Find where the given text appears and provide that cell's center as [x, y] coordinate. 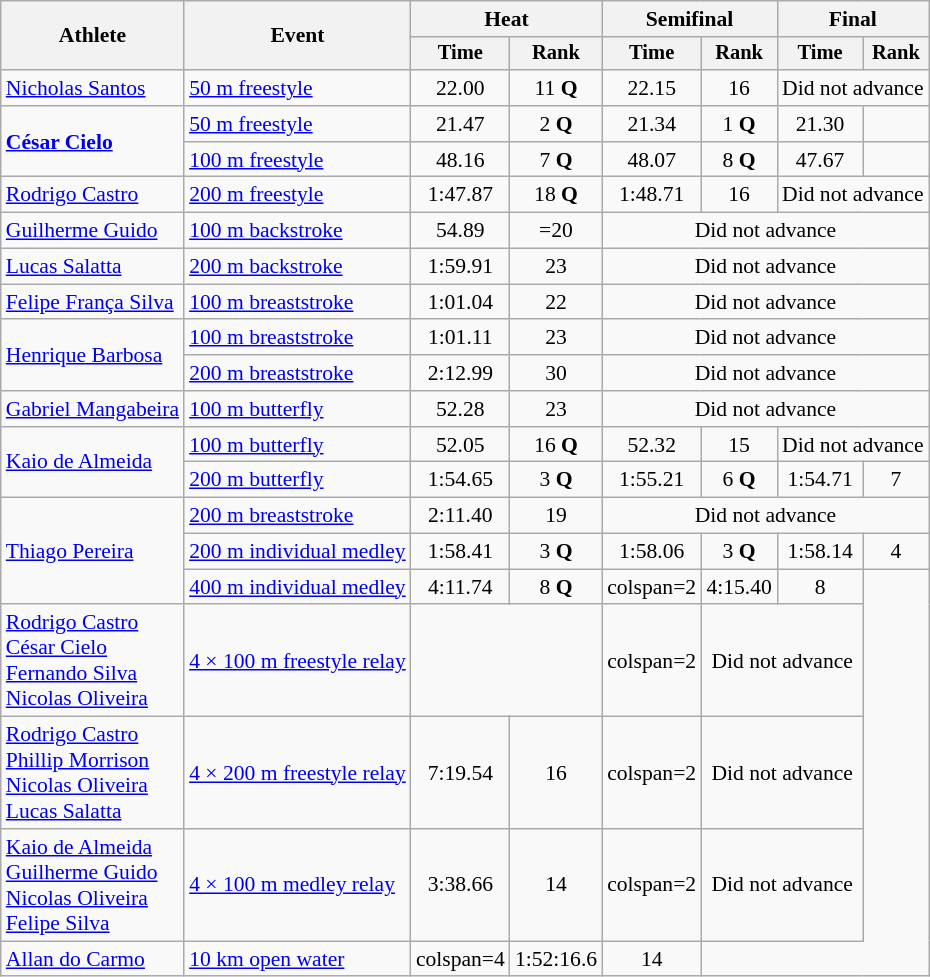
200 m butterfly [298, 480]
Gabriel Mangabeira [92, 409]
Athlete [92, 36]
1:58.06 [652, 552]
Heat [506, 19]
1:58.41 [460, 552]
Semifinal [690, 19]
4 [896, 552]
1:55.21 [652, 480]
16 Q [556, 445]
Kaio de Almeida [92, 462]
1:54.65 [460, 480]
21.30 [820, 124]
=20 [556, 231]
7 [896, 480]
1:01.11 [460, 338]
200 m freestyle [298, 195]
200 m backstroke [298, 267]
100 m freestyle [298, 160]
52.05 [460, 445]
100 m backstroke [298, 231]
54.89 [460, 231]
18 Q [556, 195]
Rodrigo Castro [92, 195]
Nicholas Santos [92, 88]
1:58.14 [820, 552]
Henrique Barbosa [92, 356]
3:38.66 [460, 885]
30 [556, 373]
400 m individual medley [298, 587]
22 [556, 302]
César Cielo [92, 142]
7:19.54 [460, 773]
47.67 [820, 160]
Thiago Pereira [92, 552]
48.07 [652, 160]
19 [556, 516]
Final [853, 19]
48.16 [460, 160]
4 × 200 m freestyle relay [298, 773]
11 Q [556, 88]
Rodrigo CastroCésar CieloFernando SilvaNicolas Oliveira [92, 661]
Kaio de AlmeidaGuilherme GuidoNicolas OliveiraFelipe Silva [92, 885]
52.32 [652, 445]
Felipe França Silva [92, 302]
Event [298, 36]
1:48.71 [652, 195]
21.34 [652, 124]
6 Q [739, 480]
1:47.87 [460, 195]
8 [820, 587]
200 m individual medley [298, 552]
colspan=4 [460, 959]
52.28 [460, 409]
10 km open water [298, 959]
4:11.74 [460, 587]
4 × 100 m medley relay [298, 885]
22.00 [460, 88]
Guilherme Guido [92, 231]
15 [739, 445]
2:12.99 [460, 373]
Rodrigo CastroPhillip MorrisonNicolas OliveiraLucas Salatta [92, 773]
1:52:16.6 [556, 959]
2:11.40 [460, 516]
4:15.40 [739, 587]
Lucas Salatta [92, 267]
2 Q [556, 124]
4 × 100 m freestyle relay [298, 661]
1:59.91 [460, 267]
1 Q [739, 124]
22.15 [652, 88]
1:01.04 [460, 302]
1:54.71 [820, 480]
7 Q [556, 160]
21.47 [460, 124]
Allan do Carmo [92, 959]
